Find where the given text appears and provide that cell's center as (X, Y) coordinate. 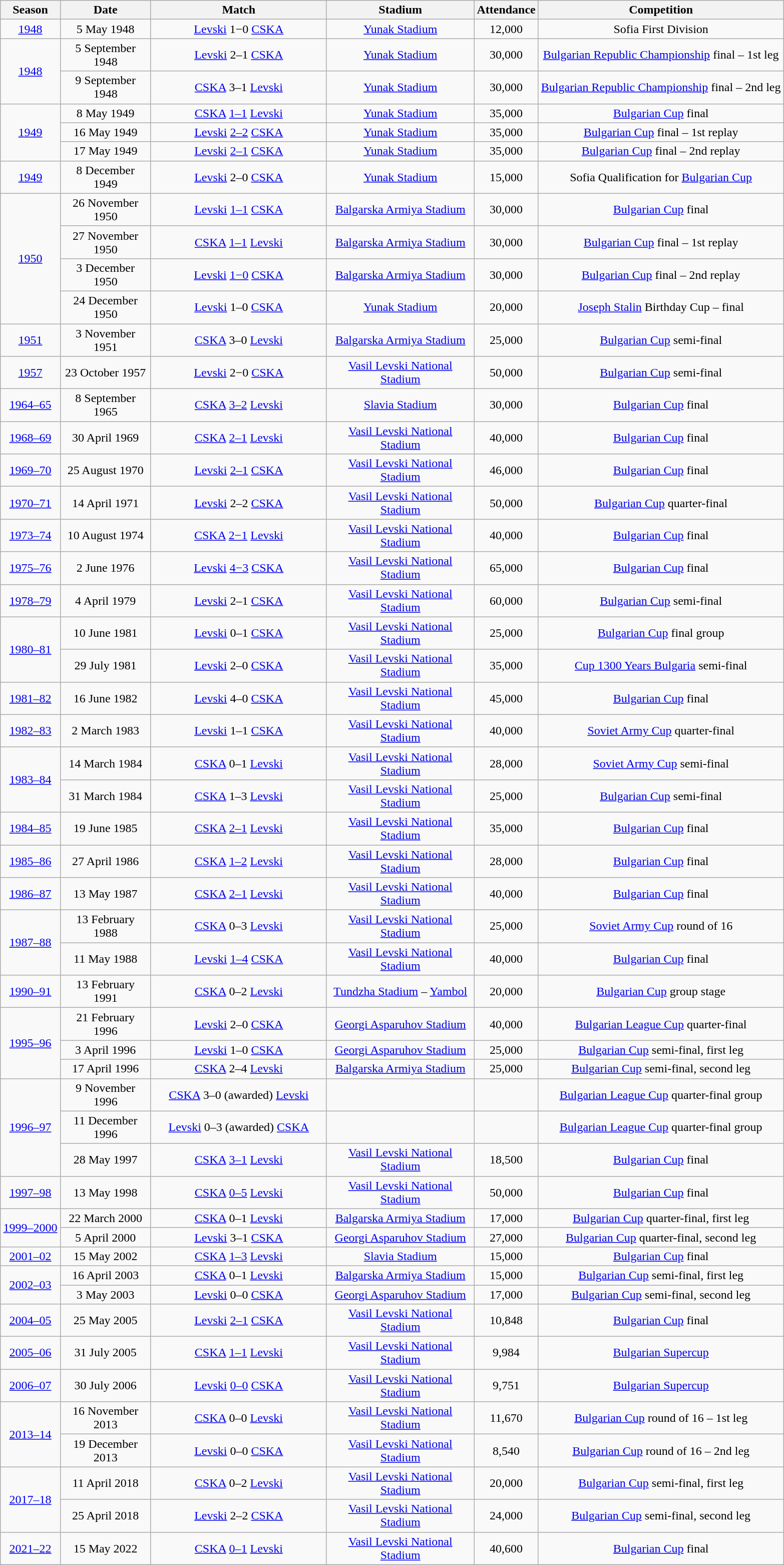
1985–86 (30, 861)
19 December 2013 (105, 1451)
30 July 2006 (105, 1386)
8 September 1965 (105, 406)
19 June 1985 (105, 828)
16 May 1949 (105, 132)
1981–82 (30, 698)
5 May 1948 (105, 29)
CSKA 0–0 Levski (238, 1418)
1995–96 (30, 1043)
1996–97 (30, 1127)
10 June 1981 (105, 633)
10 August 1974 (105, 536)
13 May 1998 (105, 1193)
5 April 2000 (105, 1237)
27 November 1950 (105, 242)
1982–83 (30, 731)
9,984 (506, 1353)
Bulgarian Cup quarter-final (661, 503)
1969–70 (30, 471)
CSKA 0–5 Levski (238, 1193)
13 February 1988 (105, 926)
2002–03 (30, 1285)
CSKA 0–3 Levski (238, 926)
14 April 1971 (105, 503)
Attendance (506, 10)
Bulgarian Cup group stage (661, 991)
12,000 (506, 29)
Levski 4–0 CSKA (238, 698)
1980–81 (30, 649)
2001–02 (30, 1256)
Joseph Stalin Birthday Cup – final (661, 307)
22 March 2000 (105, 1218)
2 March 1983 (105, 731)
Sofia Qualification for Bulgarian Cup (661, 177)
9,751 (506, 1386)
4 April 1979 (105, 601)
9 November 1996 (105, 1094)
5 September 1948 (105, 55)
Levski 1–4 CSKA (238, 959)
2006–07 (30, 1386)
31 July 2005 (105, 1353)
3 November 1951 (105, 339)
Levski 4−3 CSKA (238, 568)
16 November 2013 (105, 1418)
Match (238, 10)
16 June 1982 (105, 698)
45,000 (506, 698)
Competition (661, 10)
9 September 1948 (105, 87)
13 May 1987 (105, 894)
29 July 1981 (105, 666)
8,540 (506, 1451)
25 August 1970 (105, 471)
65,000 (506, 568)
Cup 1300 Years Bulgaria semi-final (661, 666)
46,000 (506, 471)
1984–85 (30, 828)
13 February 1991 (105, 991)
27,000 (506, 1237)
18,500 (506, 1159)
CSKA 2−1 Levski (238, 536)
31 March 1984 (105, 796)
2005–06 (30, 1353)
23 October 1957 (105, 372)
Levski 2−0 CSKA (238, 372)
3 May 2003 (105, 1294)
1950 (30, 258)
Tundzha Stadium – Yambol (401, 991)
Sofia First Division (661, 29)
1978–79 (30, 601)
1999–2000 (30, 1228)
Bulgarian League Cup quarter-final (661, 1024)
Season (30, 10)
Soviet Army Cup round of 16 (661, 926)
CSKA 3–0 Levski (238, 339)
26 November 1950 (105, 209)
11,670 (506, 1418)
CSKA 3–2 Levski (238, 406)
1990–91 (30, 991)
1964–65 (30, 406)
1951 (30, 339)
24,000 (506, 1516)
Levski 3–1 CSKA (238, 1237)
Bulgarian Cup final group (661, 633)
1975–76 (30, 568)
24 December 1950 (105, 307)
17 April 1996 (105, 1069)
Levski 0–1 CSKA (238, 633)
11 April 2018 (105, 1483)
1970–71 (30, 503)
14 March 1984 (105, 763)
10,848 (506, 1321)
11 May 1988 (105, 959)
Bulgarian Cup quarter-final, second leg (661, 1237)
2013–14 (30, 1434)
3 April 1996 (105, 1050)
21 February 1996 (105, 1024)
8 December 1949 (105, 177)
17 May 1949 (105, 151)
Bulgarian Cup quarter-final, first leg (661, 1218)
28 May 1997 (105, 1159)
Levski 0–3 (awarded) CSKA (238, 1127)
2017–18 (30, 1499)
2004–05 (30, 1321)
Date (105, 10)
1997–98 (30, 1193)
3 December 1950 (105, 274)
25 April 2018 (105, 1516)
1987–88 (30, 943)
15 May 2002 (105, 1256)
40,600 (506, 1548)
16 April 2003 (105, 1275)
Soviet Army Cup semi-final (661, 763)
Stadium (401, 10)
60,000 (506, 601)
1986–87 (30, 894)
11 December 1996 (105, 1127)
1983–84 (30, 779)
Bulgarian Republic Championship final – 2nd leg (661, 87)
1968–69 (30, 438)
CSKA 1–2 Levski (238, 861)
15 May 2022 (105, 1548)
25 May 2005 (105, 1321)
8 May 1949 (105, 113)
CSKA 2–4 Levski (238, 1069)
1957 (30, 372)
1973–74 (30, 536)
2021–22 (30, 1548)
2 June 1976 (105, 568)
Bulgarian Cup round of 16 – 1st leg (661, 1418)
27 April 1986 (105, 861)
Bulgarian Cup round of 16 – 2nd leg (661, 1451)
CSKA 3–0 (awarded) Levski (238, 1094)
30 April 1969 (105, 438)
Soviet Army Cup quarter-final (661, 731)
Bulgarian Republic Championship final – 1st leg (661, 55)
